Search for the cell housing the specified text and yield its [X, Y] center coordinate. 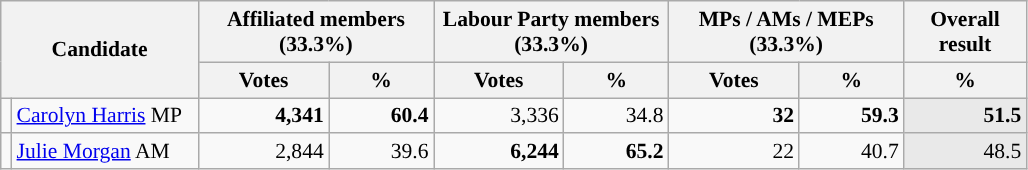
3,336 [499, 116]
39.6 [382, 152]
4,341 [263, 116]
51.5 [966, 116]
65.2 [616, 152]
2,844 [263, 152]
40.7 [852, 152]
60.4 [382, 116]
MPs / AMs / MEPs (33.3%) [786, 32]
Overall result [966, 32]
Labour Party members (33.3%) [552, 32]
22 [734, 152]
Julie Morgan AM [106, 152]
34.8 [616, 116]
Carolyn Harris MP [106, 116]
6,244 [499, 152]
Candidate [100, 50]
32 [734, 116]
59.3 [852, 116]
48.5 [966, 152]
Affiliated members (33.3%) [316, 32]
